Identify which cell holds the provided text, then report its (x, y) central coordinate. 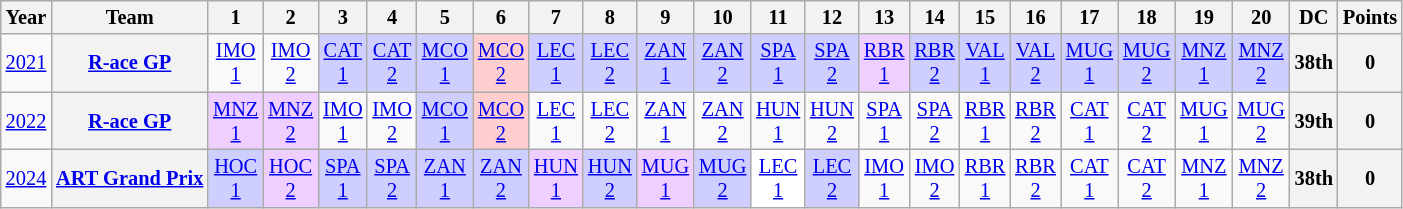
VAL2 (1035, 63)
HOC1 (236, 178)
9 (666, 17)
12 (832, 17)
4 (392, 17)
2021 (26, 63)
ART Grand Prix (130, 178)
18 (1146, 17)
11 (778, 17)
Points (1370, 17)
20 (1262, 17)
DC (1314, 17)
7 (556, 17)
1 (236, 17)
10 (722, 17)
Team (130, 17)
19 (1204, 17)
16 (1035, 17)
VAL1 (985, 63)
8 (610, 17)
2024 (26, 178)
HOC2 (290, 178)
39th (1314, 121)
17 (1090, 17)
2 (290, 17)
6 (501, 17)
Year (26, 17)
5 (445, 17)
13 (884, 17)
2022 (26, 121)
15 (985, 17)
14 (934, 17)
3 (342, 17)
